From the cell containing the given text, extract its center point as [x, y] coordinate. 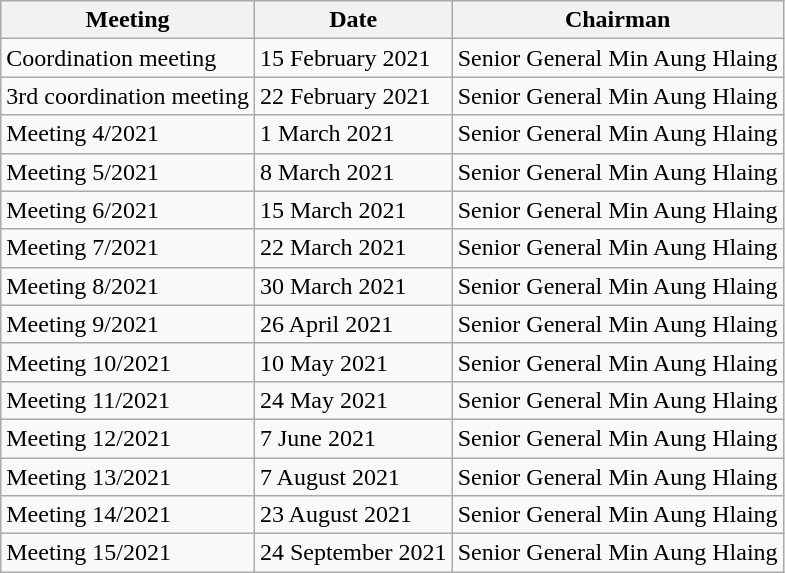
Meeting 6/2021 [128, 210]
Meeting 7/2021 [128, 248]
Meeting 13/2021 [128, 477]
8 March 2021 [353, 172]
Chairman [618, 20]
Meeting 14/2021 [128, 515]
10 May 2021 [353, 362]
1 March 2021 [353, 134]
15 February 2021 [353, 58]
22 March 2021 [353, 248]
24 September 2021 [353, 553]
Meeting 12/2021 [128, 438]
22 February 2021 [353, 96]
23 August 2021 [353, 515]
26 April 2021 [353, 324]
Meeting 9/2021 [128, 324]
Meeting 11/2021 [128, 400]
Date [353, 20]
7 August 2021 [353, 477]
Meeting 4/2021 [128, 134]
Meeting 10/2021 [128, 362]
Meeting [128, 20]
3rd coordination meeting [128, 96]
Meeting 5/2021 [128, 172]
Meeting 8/2021 [128, 286]
Meeting 15/2021 [128, 553]
24 May 2021 [353, 400]
15 March 2021 [353, 210]
Coordination meeting [128, 58]
30 March 2021 [353, 286]
7 June 2021 [353, 438]
